Pinpoint the cell where the given text exists, returning its (X, Y) midpoint coordinate. 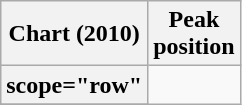
Peakposition (194, 34)
Chart (2010) (74, 34)
scope="row" (74, 85)
